Find where the given text appears and provide that cell's center as (x, y) coordinate. 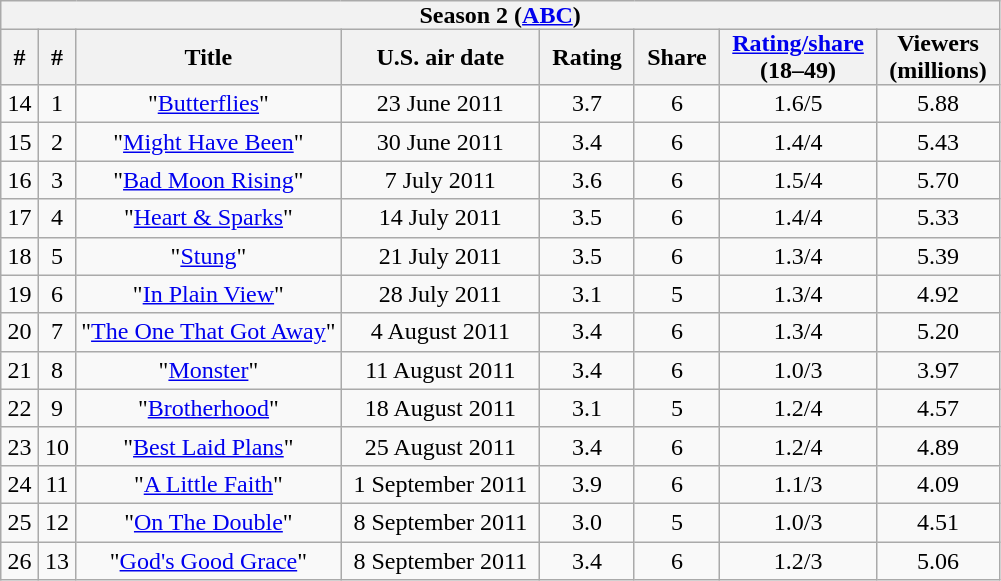
Season 2 (ABC) (500, 15)
21 (20, 370)
7 (57, 332)
5.33 (938, 218)
4.92 (938, 294)
11 August 2011 (440, 370)
24 (20, 484)
10 (57, 446)
"Brotherhood" (208, 408)
"Butterflies" (208, 104)
4.89 (938, 446)
30 June 2011 (440, 142)
"Best Laid Plans" (208, 446)
5.43 (938, 142)
5.06 (938, 561)
18 (20, 256)
25 August 2011 (440, 446)
U.S. air date (440, 57)
4.51 (938, 522)
18 August 2011 (440, 408)
Share (676, 57)
7 July 2011 (440, 180)
1.1/3 (798, 484)
1.2/3 (798, 561)
"Heart & Sparks" (208, 218)
3.97 (938, 370)
1 September 2011 (440, 484)
3.6 (588, 180)
14 (20, 104)
"Monster" (208, 370)
16 (20, 180)
19 (20, 294)
"In Plain View" (208, 294)
25 (20, 522)
9 (57, 408)
1.6/5 (798, 104)
"Bad Moon Rising" (208, 180)
23 June 2011 (440, 104)
1 (57, 104)
3 (57, 180)
"Stung" (208, 256)
3.0 (588, 522)
15 (20, 142)
5.88 (938, 104)
Title (208, 57)
28 July 2011 (440, 294)
14 July 2011 (440, 218)
5.20 (938, 332)
4 (57, 218)
5.70 (938, 180)
3.7 (588, 104)
4.57 (938, 408)
5.39 (938, 256)
22 (20, 408)
"God's Good Grace" (208, 561)
"The One That Got Away" (208, 332)
"A Little Faith" (208, 484)
4 August 2011 (440, 332)
Rating (588, 57)
23 (20, 446)
2 (57, 142)
17 (20, 218)
Rating/share(18–49) (798, 57)
1.5/4 (798, 180)
8 (57, 370)
"Might Have Been" (208, 142)
12 (57, 522)
20 (20, 332)
3.9 (588, 484)
13 (57, 561)
Viewers(millions) (938, 57)
4.09 (938, 484)
11 (57, 484)
26 (20, 561)
"On The Double" (208, 522)
21 July 2011 (440, 256)
